Find where the given text appears and provide that cell's center as [x, y] coordinate. 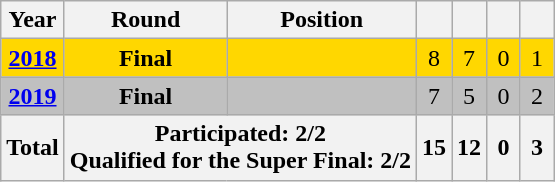
Total [33, 148]
Round [146, 20]
5 [470, 96]
Participated: 2/2Qualified for the Super Final: 2/2 [240, 148]
15 [434, 148]
Position [322, 20]
2 [537, 96]
1 [537, 58]
8 [434, 58]
3 [537, 148]
Year [33, 20]
2018 [33, 58]
2019 [33, 96]
12 [470, 148]
